Capture the cell that displays the provided text and extract its [x, y] central coordinate. 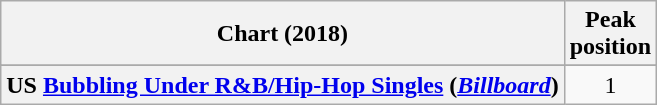
1 [610, 85]
US Bubbling Under R&B/Hip-Hop Singles (Billboard) [282, 85]
Chart (2018) [282, 34]
Peakposition [610, 34]
